Detect which cell encompasses the target text, then output its (x, y) center coordinate. 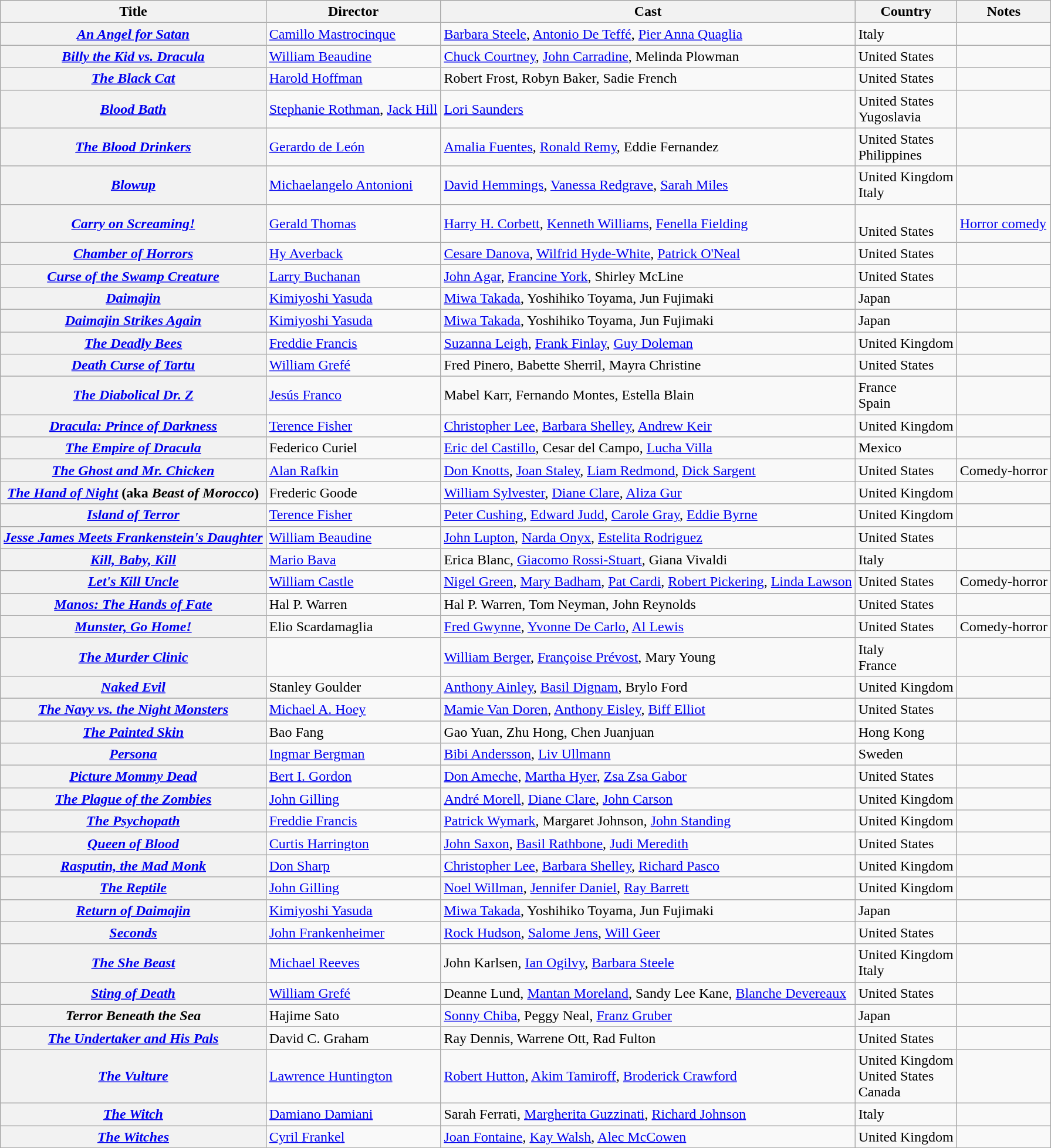
FranceSpain (906, 395)
Erica Blanc, Giacomo Rossi-Stuart, Giana Vivaldi (648, 560)
The Murder Clinic (133, 657)
Terror Beneath the Sea (133, 1015)
Let's Kill Uncle (133, 582)
John Lupton, Narda Onyx, Estelita Rodriguez (648, 537)
The Empire of Dracula (133, 448)
Patrick Wymark, Margaret Johnson, John Standing (648, 821)
Sting of Death (133, 993)
The Blood Drinkers (133, 147)
Seconds (133, 933)
Gerardo de León (353, 147)
Mexico (906, 448)
The Deadly Bees (133, 343)
Billy the Kid vs. Dracula (133, 56)
Blowup (133, 185)
The Hand of Night (aka Beast of Morocco) (133, 493)
Larry Buchanan (353, 276)
Notes (1003, 12)
Blood Bath (133, 109)
The Navy vs. the Night Monsters (133, 709)
Rock Hudson, Salome Jens, Will Geer (648, 933)
Don Knotts, Joan Staley, Liam Redmond, Dick Sargent (648, 470)
Curtis Harrington (353, 844)
Harry H. Corbett, Kenneth Williams, Fenella Fielding (648, 223)
Amalia Fuentes, Ronald Remy, Eddie Fernandez (648, 147)
Manos: The Hands of Fate (133, 604)
Anthony Ainley, Basil Dignam, Brylo Ford (648, 687)
Joan Fontaine, Kay Walsh, Alec McCowen (648, 1136)
Title (133, 12)
Robert Frost, Robyn Baker, Sadie French (648, 79)
John Agar, Francine York, Shirley McLine (648, 276)
Nigel Green, Mary Badham, Pat Cardi, Robert Pickering, Linda Lawson (648, 582)
ItalyFrance (906, 657)
Return of Daimajin (133, 910)
Noel Willman, Jennifer Daniel, Ray Barrett (648, 888)
Sonny Chiba, Peggy Neal, Franz Gruber (648, 1015)
The Undertaker and His Pals (133, 1038)
Dracula: Prince of Darkness (133, 426)
The Diabolical Dr. Z (133, 395)
Peter Cushing, Edward Judd, Carole Gray, Eddie Byrne (648, 515)
Lawrence Huntington (353, 1076)
Deanne Lund, Mantan Moreland, Sandy Lee Kane, Blanche Devereaux (648, 993)
Chamber of Horrors (133, 253)
Frederic Goode (353, 493)
Cesare Danova, Wilfrid Hyde-White, Patrick O'Neal (648, 253)
Naked Evil (133, 687)
Island of Terror (133, 515)
André Morell, Diane Clare, John Carson (648, 799)
Sarah Ferrati, Margherita Guzzinati, Richard Johnson (648, 1114)
Munster, Go Home! (133, 627)
The Reptile (133, 888)
Ingmar Bergman (353, 754)
United KingdomUnited StatesCanada (906, 1076)
Don Ameche, Martha Hyer, Zsa Zsa Gabor (648, 777)
Cyril Frankel (353, 1136)
David Hemmings, Vanessa Redgrave, Sarah Miles (648, 185)
Hy Averback (353, 253)
Jesús Franco (353, 395)
The Painted Skin (133, 732)
Country (906, 12)
United StatesYugoslavia (906, 109)
Christopher Lee, Barbara Shelley, Richard Pasco (648, 866)
Hong Kong (906, 732)
Suzanna Leigh, Frank Finlay, Guy Doleman (648, 343)
Federico Curiel (353, 448)
Kill, Baby, Kill (133, 560)
The Ghost and Mr. Chicken (133, 470)
The Psychopath (133, 821)
William Sylvester, Diane Clare, Aliza Gur (648, 493)
Rasputin, the Mad Monk (133, 866)
Hajime Sato (353, 1015)
Stephanie Rothman, Jack Hill (353, 109)
William Castle (353, 582)
Mabel Karr, Fernando Montes, Estella Blain (648, 395)
Cast (648, 12)
Fred Pinero, Babette Sherril, Mayra Christine (648, 365)
Daimajin (133, 298)
The Plague of the Zombies (133, 799)
Stanley Goulder (353, 687)
David C. Graham (353, 1038)
Camillo Mastrocinque (353, 34)
Harold Hoffman (353, 79)
Queen of Blood (133, 844)
Death Curse of Tartu (133, 365)
Curse of the Swamp Creature (133, 276)
Don Sharp (353, 866)
The Witches (133, 1136)
The Black Cat (133, 79)
John Karlsen, Ian Ogilvy, Barbara Steele (648, 963)
John Frankenheimer (353, 933)
The She Beast (133, 963)
Sweden (906, 754)
Bibi Andersson, Liv Ullmann (648, 754)
Elio Scardamaglia (353, 627)
Fred Gwynne, Yvonne De Carlo, Al Lewis (648, 627)
The Witch (133, 1114)
Mamie Van Doren, Anthony Eisley, Biff Elliot (648, 709)
Picture Mommy Dead (133, 777)
Michael Reeves (353, 963)
Persona (133, 754)
Lori Saunders (648, 109)
Gao Yuan, Zhu Hong, Chen Juanjuan (648, 732)
Carry on Screaming! (133, 223)
Ray Dennis, Warrene Ott, Rad Fulton (648, 1038)
Jesse James Meets Frankenstein's Daughter (133, 537)
The Vulture (133, 1076)
Gerald Thomas (353, 223)
William Berger, Françoise Prévost, Mary Young (648, 657)
Mario Bava (353, 560)
Hal P. Warren, Tom Neyman, John Reynolds (648, 604)
Daimajin Strikes Again (133, 320)
Christopher Lee, Barbara Shelley, Andrew Keir (648, 426)
An Angel for Satan (133, 34)
United StatesPhilippines (906, 147)
Damiano Damiani (353, 1114)
Bert I. Gordon (353, 777)
Barbara Steele, Antonio De Teffé, Pier Anna Quaglia (648, 34)
Chuck Courtney, John Carradine, Melinda Plowman (648, 56)
Michael A. Hoey (353, 709)
Hal P. Warren (353, 604)
Horror comedy (1003, 223)
John Saxon, Basil Rathbone, Judi Meredith (648, 844)
Eric del Castillo, Cesar del Campo, Lucha Villa (648, 448)
Director (353, 12)
Bao Fang (353, 732)
Michaelangelo Antonioni (353, 185)
Robert Hutton, Akim Tamiroff, Broderick Crawford (648, 1076)
Alan Rafkin (353, 470)
